Find where the given text appears and provide that cell's center as [x, y] coordinate. 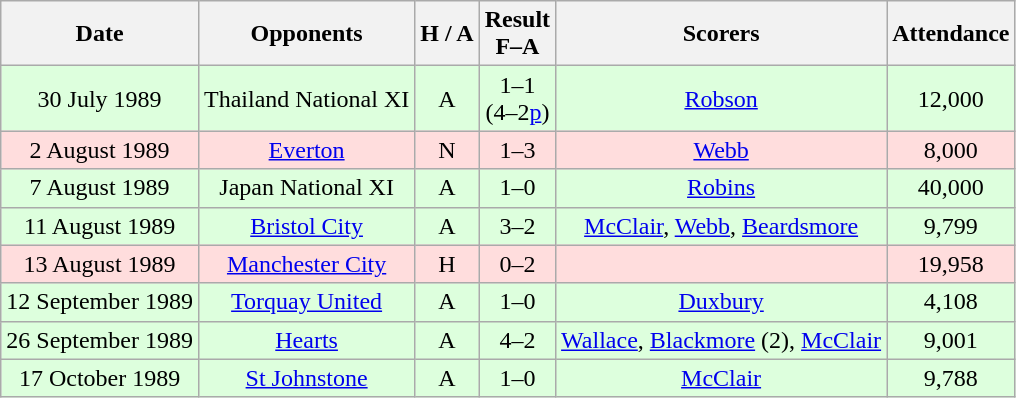
Everton [306, 150]
0–2 [517, 264]
H [447, 264]
7 August 1989 [100, 188]
17 October 1989 [100, 378]
ResultF–A [517, 34]
9,788 [951, 378]
30 July 1989 [100, 98]
26 September 1989 [100, 340]
Attendance [951, 34]
40,000 [951, 188]
Webb [722, 150]
1–3 [517, 150]
19,958 [951, 264]
Duxbury [722, 302]
Scorers [722, 34]
Thailand National XI [306, 98]
9,799 [951, 226]
4–2 [517, 340]
McClair [722, 378]
Japan National XI [306, 188]
1–1(4–2p) [517, 98]
11 August 1989 [100, 226]
N [447, 150]
3–2 [517, 226]
Date [100, 34]
13 August 1989 [100, 264]
Robson [722, 98]
12,000 [951, 98]
McClair, Webb, Beardsmore [722, 226]
Torquay United [306, 302]
Wallace, Blackmore (2), McClair [722, 340]
Robins [722, 188]
2 August 1989 [100, 150]
Hearts [306, 340]
H / A [447, 34]
9,001 [951, 340]
Bristol City [306, 226]
Opponents [306, 34]
8,000 [951, 150]
St Johnstone [306, 378]
12 September 1989 [100, 302]
Manchester City [306, 264]
4,108 [951, 302]
